Scan for the cell matching the given text and deliver its (x, y) coordinate at center. 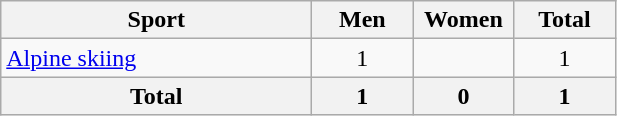
Sport (156, 20)
0 (464, 96)
Men (362, 20)
Women (464, 20)
Alpine skiing (156, 58)
